Return the (x, y) coordinate for the center point of the cell that contains the specified text.  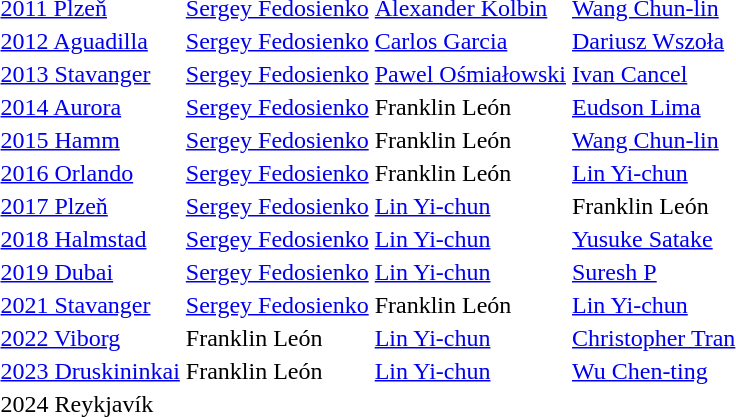
Pawel Ośmiałowski (470, 74)
Carlos Garcia (470, 41)
